Extract the (x, y) coordinate from the center of the cell holding the provided text.  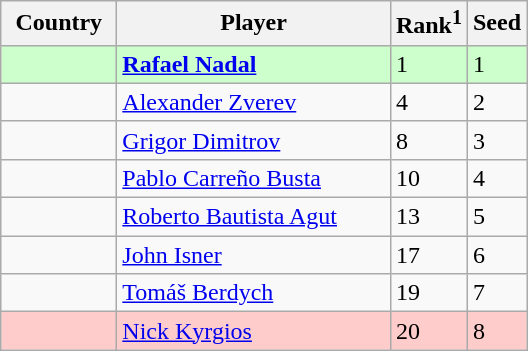
Grigor Dimitrov (254, 140)
7 (496, 293)
3 (496, 140)
20 (428, 331)
17 (428, 255)
Player (254, 24)
5 (496, 217)
13 (428, 217)
Rank1 (428, 24)
Country (59, 24)
10 (428, 178)
2 (496, 102)
Roberto Bautista Agut (254, 217)
Alexander Zverev (254, 102)
Tomáš Berdych (254, 293)
19 (428, 293)
Rafael Nadal (254, 64)
Nick Kyrgios (254, 331)
Seed (496, 24)
John Isner (254, 255)
6 (496, 255)
Pablo Carreño Busta (254, 178)
